Search for the cell housing the specified text and yield its [x, y] center coordinate. 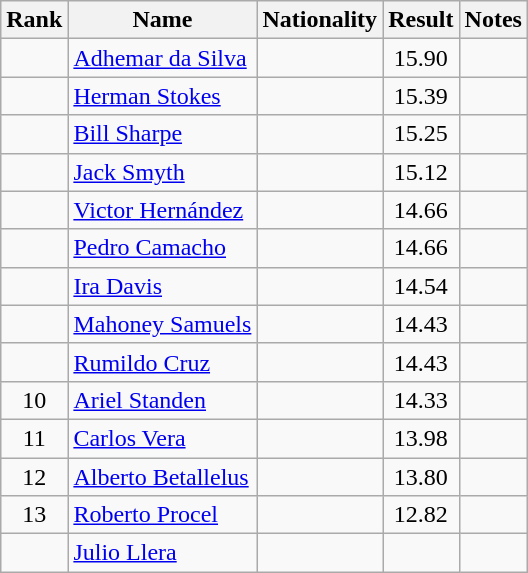
Rank [34, 20]
12 [34, 477]
Adhemar da Silva [162, 58]
Bill Sharpe [162, 134]
13.98 [421, 438]
10 [34, 400]
Jack Smyth [162, 172]
Notes [493, 20]
14.33 [421, 400]
12.82 [421, 515]
Alberto Betallelus [162, 477]
Roberto Procel [162, 515]
15.39 [421, 96]
Ariel Standen [162, 400]
Nationality [320, 20]
Carlos Vera [162, 438]
Mahoney Samuels [162, 324]
Rumildo Cruz [162, 362]
11 [34, 438]
Julio Llera [162, 553]
Result [421, 20]
15.90 [421, 58]
15.25 [421, 134]
Ira Davis [162, 286]
Victor Hernández [162, 210]
Name [162, 20]
13 [34, 515]
15.12 [421, 172]
Herman Stokes [162, 96]
14.54 [421, 286]
13.80 [421, 477]
Pedro Camacho [162, 248]
